Determine the [x, y] coordinate at the center of the cell enclosing the given text.  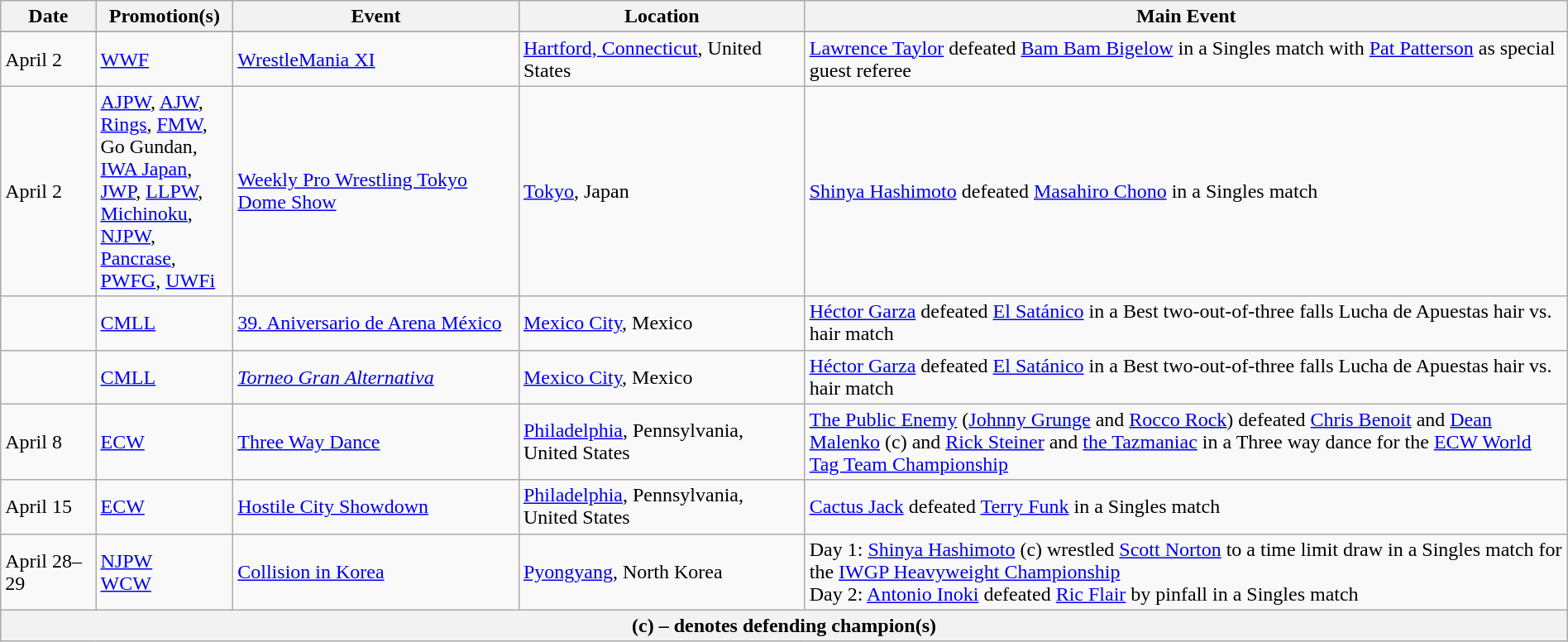
AJPW, AJW, Rings, FMW, Go Gundan, IWA Japan, JWP, LLPW, Michinoku, NJPW, Pancrase, PWFG, UWFi [165, 191]
Lawrence Taylor defeated Bam Bam Bigelow in a Singles match with Pat Patterson as special guest referee [1186, 60]
Event [376, 17]
WWF [165, 60]
Pyongyang, North Korea [662, 572]
Date [48, 17]
WrestleMania XI [376, 60]
Cactus Jack defeated Terry Funk in a Singles match [1186, 506]
April 28–29 [48, 572]
NJPW WCW [165, 572]
Three Way Dance [376, 442]
Shinya Hashimoto defeated Masahiro Chono in a Singles match [1186, 191]
(c) – denotes defending champion(s) [784, 625]
Weekly Pro Wrestling Tokyo Dome Show [376, 191]
April 8 [48, 442]
Collision in Korea [376, 572]
Promotion(s) [165, 17]
Main Event [1186, 17]
Hostile City Showdown [376, 506]
39. Aniversario de Arena México [376, 323]
April 15 [48, 506]
Location [662, 17]
Hartford, Connecticut, United States [662, 60]
Tokyo, Japan [662, 191]
Torneo Gran Alternativa [376, 377]
